Extract the [X, Y] coordinate from the center of the cell holding the provided text.  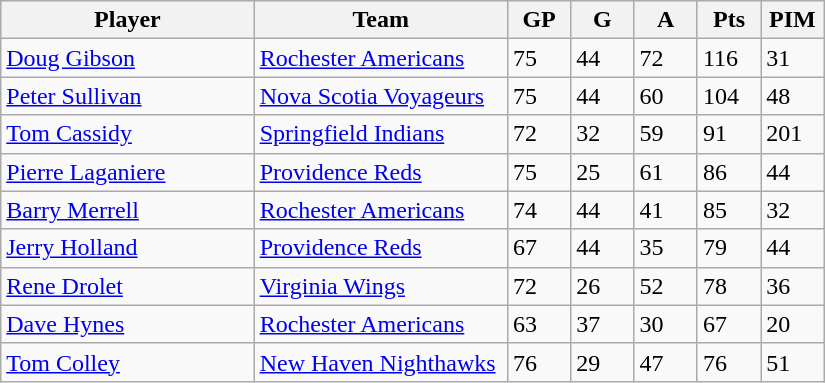
201 [792, 134]
37 [602, 324]
41 [666, 210]
Barry Merrell [128, 210]
29 [602, 362]
Peter Sullivan [128, 96]
Nova Scotia Voyageurs [380, 96]
25 [602, 172]
35 [666, 248]
Virginia Wings [380, 286]
74 [538, 210]
20 [792, 324]
61 [666, 172]
85 [728, 210]
Doug Gibson [128, 58]
Team [380, 20]
47 [666, 362]
48 [792, 96]
PIM [792, 20]
G [602, 20]
31 [792, 58]
GP [538, 20]
79 [728, 248]
78 [728, 286]
63 [538, 324]
Springfield Indians [380, 134]
59 [666, 134]
Pierre Laganiere [128, 172]
91 [728, 134]
36 [792, 286]
New Haven Nighthawks [380, 362]
Player [128, 20]
Pts [728, 20]
Tom Colley [128, 362]
Rene Drolet [128, 286]
86 [728, 172]
60 [666, 96]
Tom Cassidy [128, 134]
A [666, 20]
104 [728, 96]
Jerry Holland [128, 248]
52 [666, 286]
Dave Hynes [128, 324]
51 [792, 362]
116 [728, 58]
30 [666, 324]
26 [602, 286]
